Scan for the cell matching the given text and deliver its [x, y] coordinate at center. 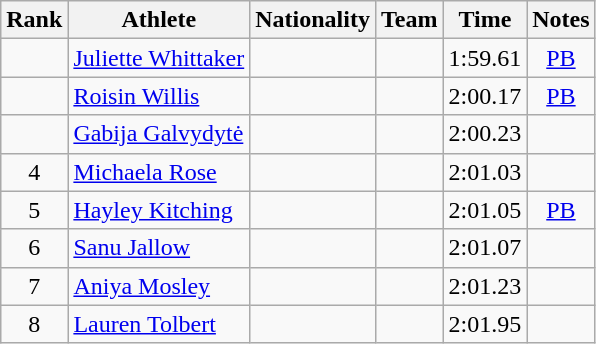
Lauren Tolbert [159, 324]
Hayley Kitching [159, 210]
5 [34, 210]
Time [485, 20]
Notes [561, 20]
6 [34, 248]
2:01.23 [485, 286]
Sanu Jallow [159, 248]
Michaela Rose [159, 172]
Roisin Willis [159, 96]
Team [409, 20]
2:01.05 [485, 210]
2:01.07 [485, 248]
Athlete [159, 20]
2:01.03 [485, 172]
7 [34, 286]
Aniya Mosley [159, 286]
1:59.61 [485, 58]
2:01.95 [485, 324]
4 [34, 172]
8 [34, 324]
2:00.23 [485, 134]
Nationality [313, 20]
Rank [34, 20]
Juliette Whittaker [159, 58]
Gabija Galvydytė [159, 134]
2:00.17 [485, 96]
